Detect which cell encompasses the target text, then output its [X, Y] center coordinate. 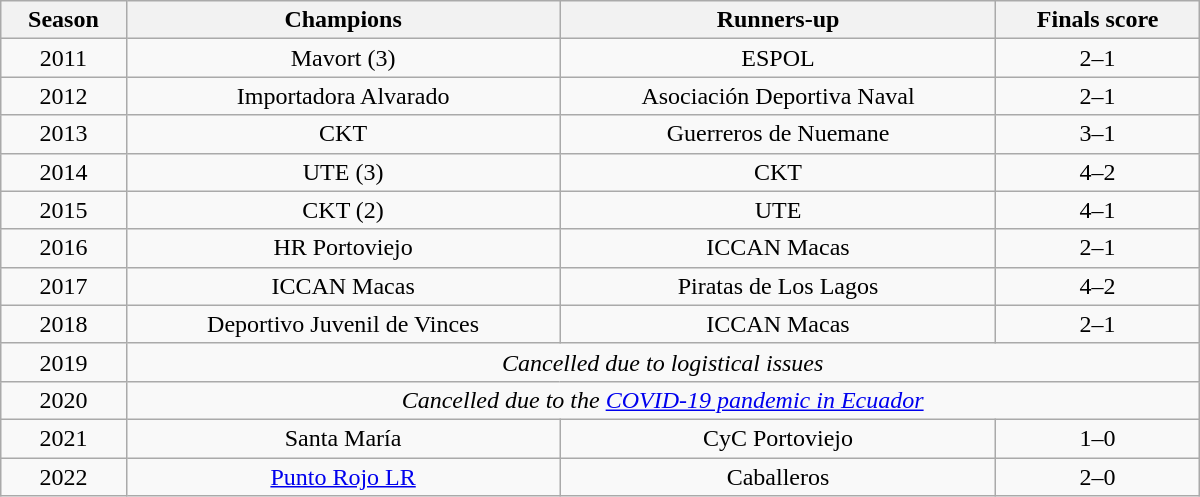
4–1 [1098, 210]
Caballeros [778, 477]
UTE [778, 210]
2014 [64, 172]
Piratas de Los Lagos [778, 286]
Importadora Alvarado [343, 96]
Season [64, 20]
Runners-up [778, 20]
2012 [64, 96]
Cancelled due to the COVID-19 pandemic in Ecuador [662, 400]
HR Portoviejo [343, 248]
2013 [64, 134]
2020 [64, 400]
2017 [64, 286]
Champions [343, 20]
2018 [64, 324]
2022 [64, 477]
Punto Rojo LR [343, 477]
2011 [64, 58]
Finals score [1098, 20]
ESPOL [778, 58]
CyC Portoviejo [778, 438]
Asociación Deportiva Naval [778, 96]
Guerreros de Nuemane [778, 134]
UTE (3) [343, 172]
Cancelled due to logistical issues [662, 362]
2–0 [1098, 477]
2016 [64, 248]
CKT (2) [343, 210]
3–1 [1098, 134]
1–0 [1098, 438]
2019 [64, 362]
Santa María [343, 438]
2015 [64, 210]
Mavort (3) [343, 58]
2021 [64, 438]
Deportivo Juvenil de Vinces [343, 324]
